Identify which cell holds the provided text, then report its [X, Y] central coordinate. 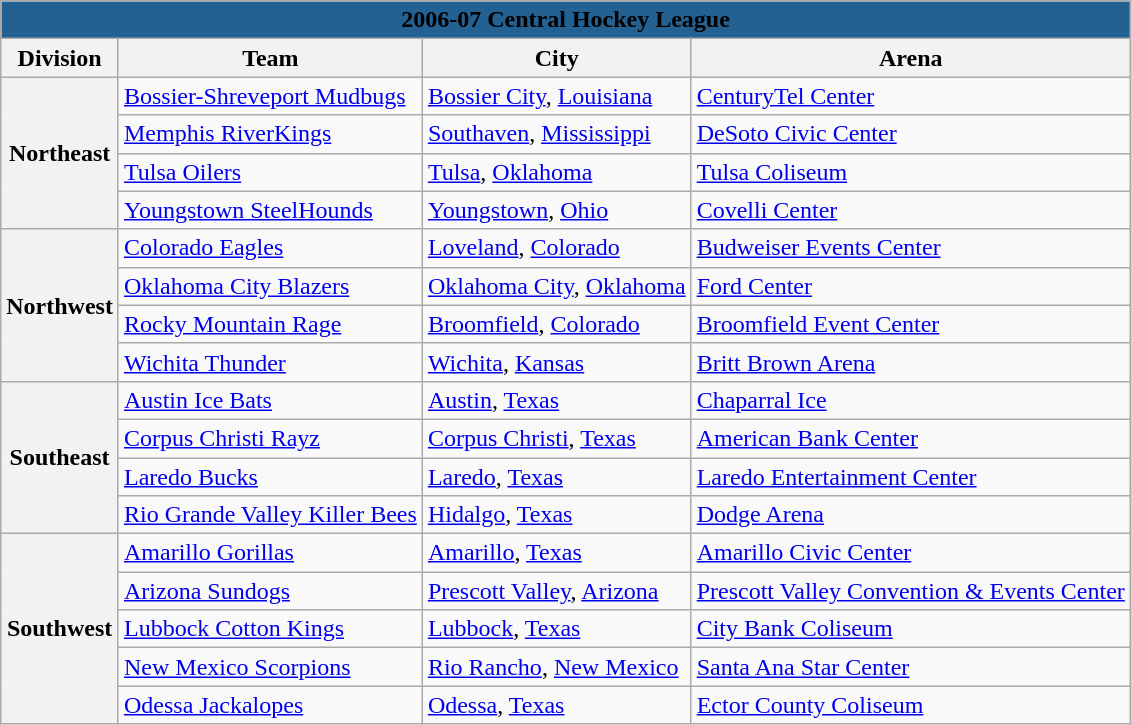
Odessa, Texas [556, 705]
Tulsa, Oklahoma [556, 172]
Lubbock Cotton Kings [270, 629]
Youngstown SteelHounds [270, 210]
Laredo Entertainment Center [910, 477]
Southaven, Mississippi [556, 134]
Austin Ice Bats [270, 400]
Bossier-Shreveport Mudbugs [270, 96]
Austin, Texas [556, 400]
Northeast [60, 153]
Hidalgo, Texas [556, 515]
Covelli Center [910, 210]
Lubbock, Texas [556, 629]
Corpus Christi, Texas [556, 438]
City [556, 58]
Southeast [60, 457]
Ford Center [910, 286]
Amarillo, Texas [556, 553]
Memphis RiverKings [270, 134]
2006-07 Central Hockey League [566, 20]
Arena [910, 58]
Rio Rancho, New Mexico [556, 667]
Odessa Jackalopes [270, 705]
Dodge Arena [910, 515]
Arizona Sundogs [270, 591]
Broomfield Event Center [910, 324]
Santa Ana Star Center [910, 667]
Team [270, 58]
Wichita, Kansas [556, 362]
Prescott Valley Convention & Events Center [910, 591]
Rocky Mountain Rage [270, 324]
Corpus Christi Rayz [270, 438]
Bossier City, Louisiana [556, 96]
Amarillo Civic Center [910, 553]
Chaparral Ice [910, 400]
Laredo, Texas [556, 477]
Youngstown, Ohio [556, 210]
Amarillo Gorillas [270, 553]
Rio Grande Valley Killer Bees [270, 515]
Oklahoma City Blazers [270, 286]
City Bank Coliseum [910, 629]
Tulsa Coliseum [910, 172]
Northwest [60, 305]
Colorado Eagles [270, 248]
Broomfield, Colorado [556, 324]
Britt Brown Arena [910, 362]
Ector County Coliseum [910, 705]
New Mexico Scorpions [270, 667]
Oklahoma City, Oklahoma [556, 286]
American Bank Center [910, 438]
Southwest [60, 629]
DeSoto Civic Center [910, 134]
Wichita Thunder [270, 362]
Loveland, Colorado [556, 248]
Prescott Valley, Arizona [556, 591]
Division [60, 58]
Tulsa Oilers [270, 172]
CenturyTel Center [910, 96]
Budweiser Events Center [910, 248]
Laredo Bucks [270, 477]
